From the cell containing the given text, extract its center point as (x, y) coordinate. 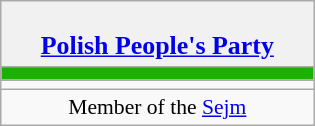
Member of the Sejm (158, 108)
Polish People's Party (158, 34)
